Output the (x, y) coordinate of the center of the cell containing the given text.  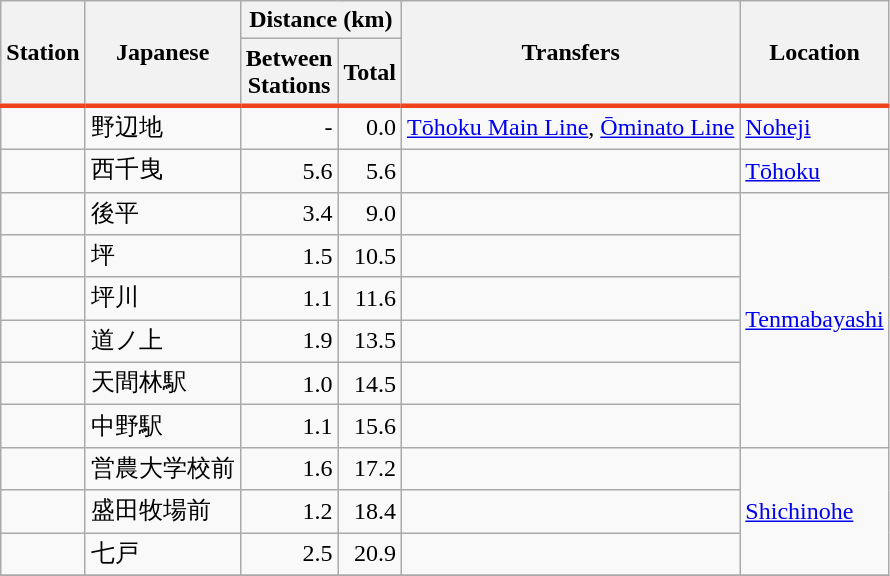
Total (370, 72)
営農大学校前 (162, 468)
17.2 (370, 468)
1.6 (289, 468)
- (289, 127)
1.2 (289, 512)
11.6 (370, 298)
3.4 (289, 214)
Station (43, 54)
Japanese (162, 54)
後平 (162, 214)
1.0 (289, 384)
Distance (km) (320, 20)
中野駅 (162, 426)
坪川 (162, 298)
1.5 (289, 256)
10.5 (370, 256)
盛田牧場前 (162, 512)
天間林駅 (162, 384)
BetweenStations (289, 72)
西千曳 (162, 170)
Tōhoku (814, 170)
Noheji (814, 127)
七戸 (162, 554)
13.5 (370, 342)
14.5 (370, 384)
20.9 (370, 554)
1.9 (289, 342)
Tōhoku Main Line, Ōminato Line (570, 127)
2.5 (289, 554)
道ノ上 (162, 342)
15.6 (370, 426)
Location (814, 54)
0.0 (370, 127)
9.0 (370, 214)
Shichinohe (814, 511)
坪 (162, 256)
野辺地 (162, 127)
Transfers (570, 54)
18.4 (370, 512)
Tenmabayashi (814, 320)
